From the cell containing the given text, extract its center point as [x, y] coordinate. 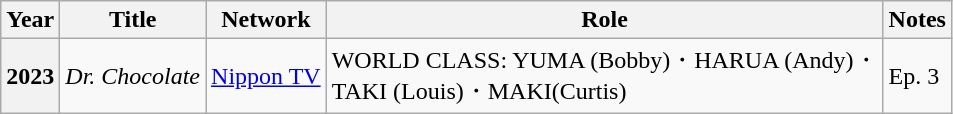
Ep. 3 [917, 76]
Nippon TV [266, 76]
WORLD CLASS: YUMA (Bobby)・HARUA (Andy)・TAKI (Louis)・MAKI(Curtis) [604, 76]
Dr. Chocolate [133, 76]
2023 [30, 76]
Notes [917, 20]
Title [133, 20]
Network [266, 20]
Role [604, 20]
Year [30, 20]
